Output the (X, Y) coordinate of the center of the cell containing the given text.  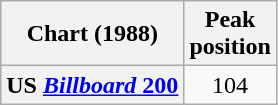
US Billboard 200 (92, 85)
104 (230, 85)
Peakposition (230, 34)
Chart (1988) (92, 34)
